Capture the cell that displays the provided text and extract its (x, y) central coordinate. 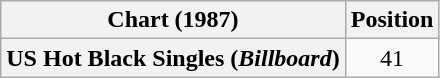
Position (392, 20)
US Hot Black Singles (Billboard) (173, 58)
Chart (1987) (173, 20)
41 (392, 58)
